Locate the cell with the specified text and output its [X, Y] center coordinate. 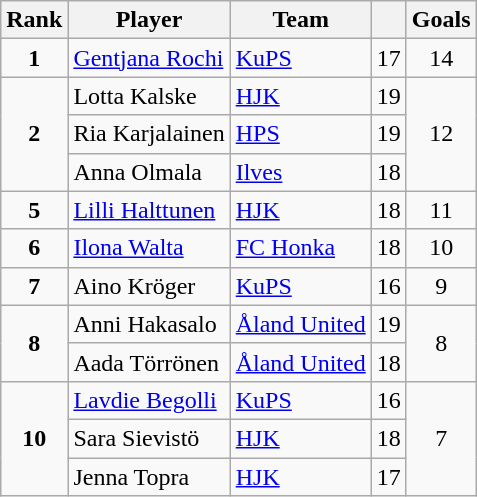
Rank [34, 20]
FC Honka [300, 248]
14 [441, 58]
Ilona Walta [149, 248]
5 [34, 210]
6 [34, 248]
Lotta Kalske [149, 96]
9 [441, 286]
Gentjana Rochi [149, 58]
12 [441, 134]
Anni Hakasalo [149, 324]
Anna Olmala [149, 172]
HPS [300, 134]
Ria Karjalainen [149, 134]
1 [34, 58]
Jenna Topra [149, 477]
Aino Kröger [149, 286]
Goals [441, 20]
11 [441, 210]
Sara Sievistö [149, 438]
Lilli Halttunen [149, 210]
Player [149, 20]
Ilves [300, 172]
2 [34, 134]
Team [300, 20]
Lavdie Begolli [149, 400]
Aada Törrönen [149, 362]
